Identify which cell holds the provided text, then report its [X, Y] central coordinate. 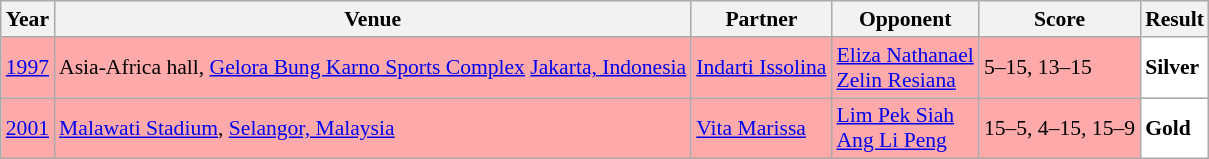
Indarti Issolina [761, 68]
Result [1174, 19]
Malawati Stadium, Selangor, Malaysia [372, 128]
Asia-Africa hall, Gelora Bung Karno Sports Complex Jakarta, Indonesia [372, 68]
15–5, 4–15, 15–9 [1060, 128]
Gold [1174, 128]
Partner [761, 19]
Venue [372, 19]
Year [28, 19]
Vita Marissa [761, 128]
Silver [1174, 68]
5–15, 13–15 [1060, 68]
2001 [28, 128]
1997 [28, 68]
Score [1060, 19]
Opponent [904, 19]
Lim Pek Siah Ang Li Peng [904, 128]
Eliza Nathanael Zelin Resiana [904, 68]
